Determine the (X, Y) coordinate at the center of the cell enclosing the given text.  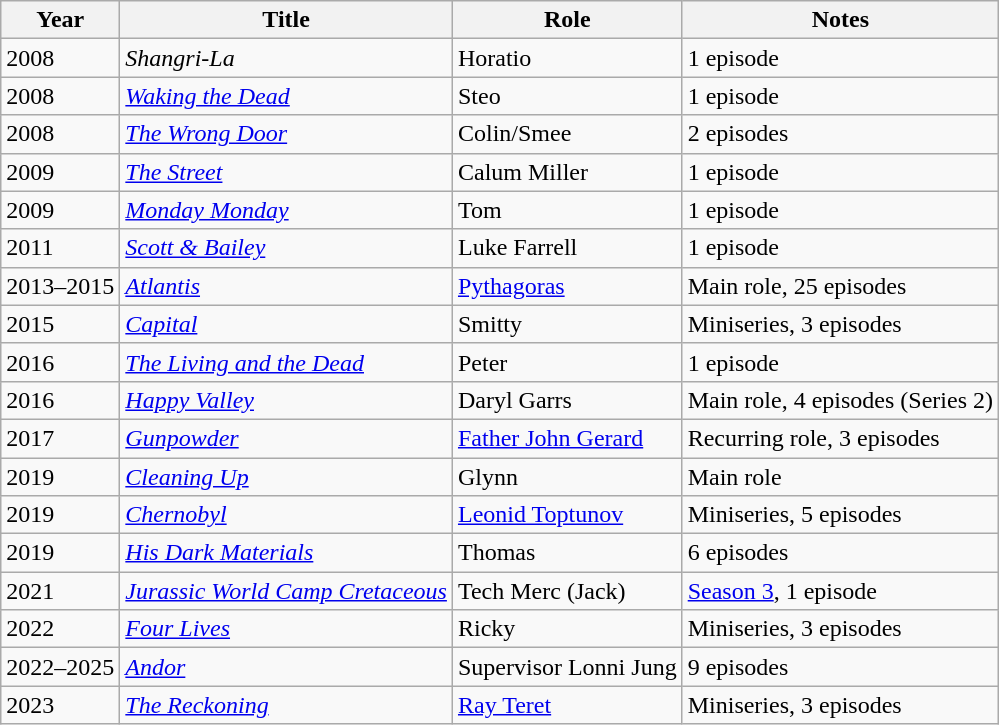
2017 (60, 438)
Miniseries, 5 episodes (840, 515)
Glynn (567, 477)
Thomas (567, 553)
Pythagoras (567, 286)
2015 (60, 324)
Gunpowder (286, 438)
The Wrong Door (286, 134)
Scott & Bailey (286, 248)
Title (286, 20)
Cleaning Up (286, 477)
The Living and the Dead (286, 362)
Colin/Smee (567, 134)
Shangri-La (286, 58)
Role (567, 20)
2022 (60, 629)
Peter (567, 362)
2022–2025 (60, 667)
Waking the Dead (286, 96)
The Street (286, 172)
His Dark Materials (286, 553)
2023 (60, 705)
Happy Valley (286, 400)
Supervisor Lonni Jung (567, 667)
2013–2015 (60, 286)
Horatio (567, 58)
Calum Miller (567, 172)
Tech Merc (Jack) (567, 591)
Father John Gerard (567, 438)
Ray Teret (567, 705)
Monday Monday (286, 210)
Luke Farrell (567, 248)
6 episodes (840, 553)
Capital (286, 324)
Ricky (567, 629)
Recurring role, 3 episodes (840, 438)
Leonid Toptunov (567, 515)
2 episodes (840, 134)
9 episodes (840, 667)
Year (60, 20)
The Reckoning (286, 705)
2021 (60, 591)
Main role (840, 477)
Andor (286, 667)
Atlantis (286, 286)
Notes (840, 20)
Chernobyl (286, 515)
Smitty (567, 324)
Tom (567, 210)
Steo (567, 96)
Jurassic World Camp Cretaceous (286, 591)
Season 3, 1 episode (840, 591)
Main role, 25 episodes (840, 286)
Main role, 4 episodes (Series 2) (840, 400)
2011 (60, 248)
Four Lives (286, 629)
Daryl Garrs (567, 400)
